For the text-containing cell, return its midpoint in (X, Y) coordinate format. 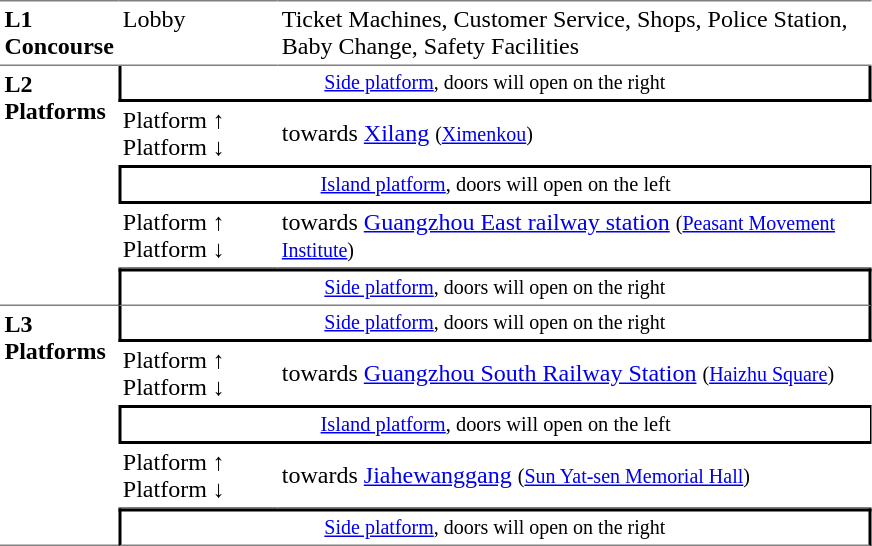
L2Platforms (59, 186)
towards Guangzhou East railway station (Peasant Movement Institute) (574, 236)
L3Platforms (59, 426)
towards Xilang (Ximenkou) (574, 134)
L1Concourse (59, 33)
towards Jiahewanggang (Sun Yat-sen Memorial Hall) (574, 476)
Lobby (198, 33)
Ticket Machines, Customer Service, Shops, Police Station, Baby Change, Safety Facilities (574, 33)
towards Guangzhou South Railway Station (Haizhu Square) (574, 374)
